Find where the given text appears and provide that cell's center as (x, y) coordinate. 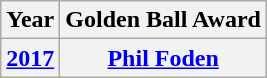
Year (30, 20)
2017 (30, 58)
Phil Foden (164, 58)
Golden Ball Award (164, 20)
